Output the (x, y) coordinate of the center of the cell containing the given text.  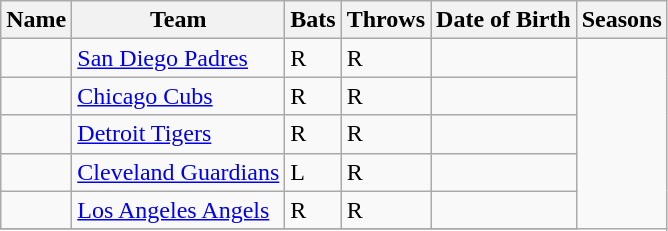
Cleveland Guardians (178, 172)
Los Angeles Angels (178, 210)
Bats (313, 20)
Detroit Tigers (178, 134)
Name (36, 20)
Seasons (622, 20)
Throws (386, 20)
Date of Birth (504, 20)
San Diego Padres (178, 58)
Team (178, 20)
L (313, 172)
Chicago Cubs (178, 96)
